Search for the cell housing the specified text and yield its [x, y] center coordinate. 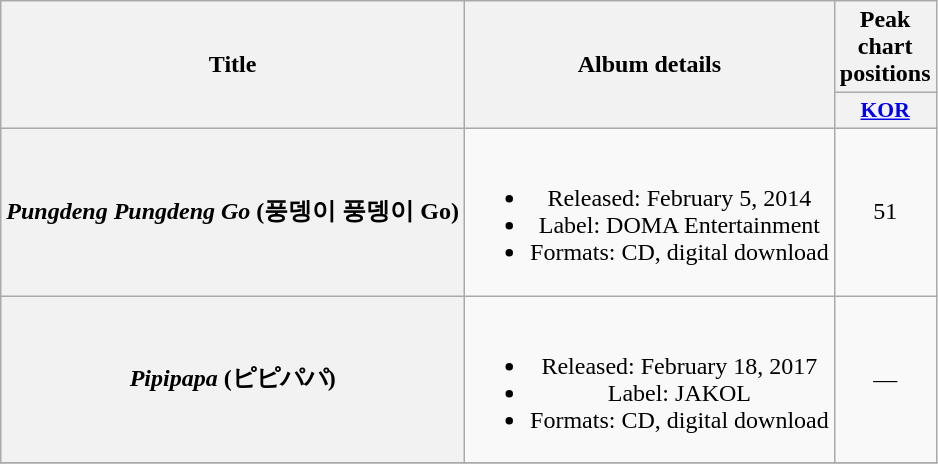
— [885, 380]
Peak chart positions [885, 47]
Released: February 18, 2017 Label: JAKOLFormats: CD, digital download [650, 380]
51 [885, 212]
KOR [885, 111]
Title [233, 65]
Album details [650, 65]
Released: February 5, 2014 Label: DOMA EntertainmentFormats: CD, digital download [650, 212]
Pungdeng Pungdeng Go (풍뎅이 풍뎅이 Go) [233, 212]
Pipipapa (ピピパパ) [233, 380]
